Determine the (X, Y) coordinate at the center of the cell enclosing the given text.  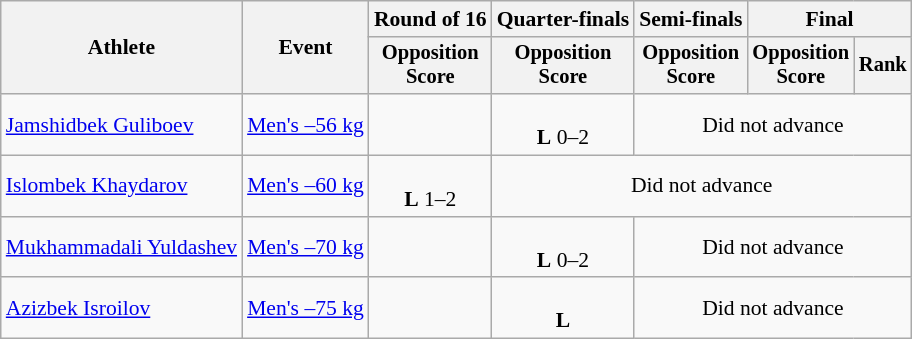
Rank (883, 66)
Men's –70 kg (306, 248)
Men's –60 kg (306, 186)
Final (829, 19)
Athlete (122, 48)
Jamshidbek Guliboev (122, 124)
Event (306, 48)
Islombek Khaydarov (122, 186)
Men's –75 kg (306, 308)
Quarter-finals (563, 19)
L 1–2 (430, 186)
Azizbek Isroilov (122, 308)
Round of 16 (430, 19)
Mukhammadali Yuldashev (122, 248)
Semi-finals (690, 19)
L (563, 308)
Men's –56 kg (306, 124)
